Scan for the cell matching the given text and deliver its [x, y] coordinate at center. 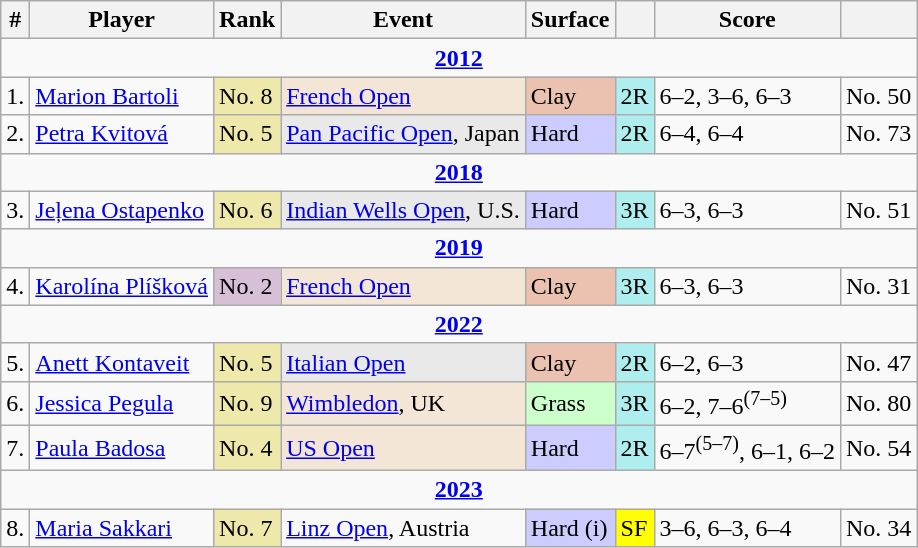
6–2, 6–3 [747, 362]
4. [16, 286]
6–7(5–7), 6–1, 6–2 [747, 448]
6. [16, 404]
Italian Open [404, 362]
2012 [459, 58]
2023 [459, 489]
5. [16, 362]
6–2, 3–6, 6–3 [747, 96]
Score [747, 20]
No. 34 [878, 528]
2018 [459, 172]
Surface [570, 20]
No. 80 [878, 404]
Maria Sakkari [122, 528]
No. 4 [248, 448]
Pan Pacific Open, Japan [404, 134]
2019 [459, 248]
No. 54 [878, 448]
Rank [248, 20]
No. 6 [248, 210]
Indian Wells Open, U.S. [404, 210]
7. [16, 448]
Event [404, 20]
US Open [404, 448]
Jeļena Ostapenko [122, 210]
2. [16, 134]
8. [16, 528]
No. 31 [878, 286]
Marion Bartoli [122, 96]
No. 50 [878, 96]
No. 51 [878, 210]
Player [122, 20]
1. [16, 96]
3–6, 6–3, 6–4 [747, 528]
# [16, 20]
Anett Kontaveit [122, 362]
3. [16, 210]
Paula Badosa [122, 448]
Wimbledon, UK [404, 404]
No. 73 [878, 134]
No. 2 [248, 286]
Petra Kvitová [122, 134]
Linz Open, Austria [404, 528]
6–2, 7–6(7–5) [747, 404]
6–4, 6–4 [747, 134]
No. 9 [248, 404]
SF [634, 528]
Hard (i) [570, 528]
No. 7 [248, 528]
No. 8 [248, 96]
Karolína Plíšková [122, 286]
Jessica Pegula [122, 404]
No. 47 [878, 362]
2022 [459, 324]
Grass [570, 404]
